Pinpoint the cell where the given text exists, returning its [X, Y] midpoint coordinate. 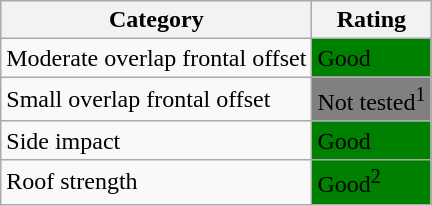
Rating [372, 20]
Small overlap frontal offset [156, 100]
Side impact [156, 140]
Not tested1 [372, 100]
Roof strength [156, 182]
Good2 [372, 182]
Moderate overlap frontal offset [156, 58]
Category [156, 20]
